Return the (X, Y) coordinate for the center point of the cell that contains the specified text.  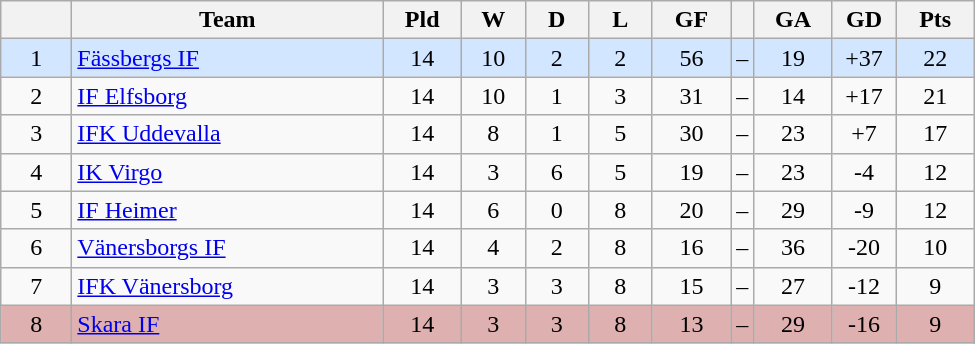
Vänersborgs IF (228, 248)
Fässbergs IF (228, 58)
+7 (864, 134)
Pld (422, 20)
0 (557, 210)
56 (692, 58)
15 (692, 286)
Team (228, 20)
GD (864, 20)
36 (794, 248)
IFK Uddevalla (228, 134)
27 (794, 286)
20 (692, 210)
+37 (864, 58)
13 (692, 324)
-9 (864, 210)
W (493, 20)
Skara IF (228, 324)
GF (692, 20)
-4 (864, 172)
31 (692, 96)
16 (692, 248)
IF Heimer (228, 210)
+17 (864, 96)
-16 (864, 324)
L (621, 20)
-20 (864, 248)
21 (936, 96)
17 (936, 134)
IFK Vänersborg (228, 286)
-12 (864, 286)
D (557, 20)
IK Virgo (228, 172)
22 (936, 58)
GA (794, 20)
IF Elfsborg (228, 96)
7 (36, 286)
30 (692, 134)
Pts (936, 20)
